Determine the (x, y) coordinate at the center of the cell enclosing the given text.  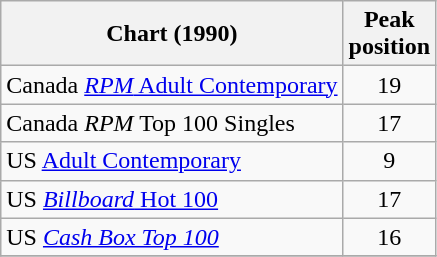
Peakposition (389, 34)
US Cash Box Top 100 (172, 237)
9 (389, 161)
Canada RPM Top 100 Singles (172, 123)
US Billboard Hot 100 (172, 199)
Canada RPM Adult Contemporary (172, 85)
Chart (1990) (172, 34)
16 (389, 237)
19 (389, 85)
US Adult Contemporary (172, 161)
